Locate the cell with the specified text and output its [x, y] center coordinate. 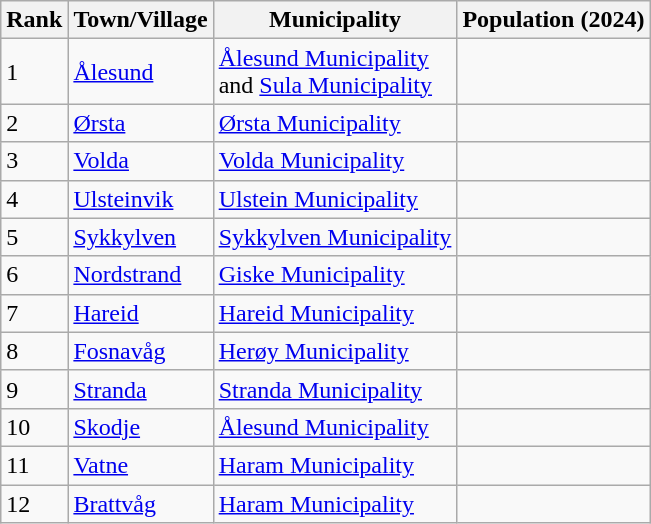
Population (2024) [554, 20]
Ulsteinvik [140, 199]
Stranda Municipality [335, 389]
9 [34, 389]
Vatne [140, 465]
5 [34, 237]
8 [34, 351]
Rank [34, 20]
Municipality [335, 20]
Fosnavåg [140, 351]
Ørsta Municipality [335, 123]
Giske Municipality [335, 275]
Ålesund Municipality [335, 427]
Skodje [140, 427]
Town/Village [140, 20]
Stranda [140, 389]
6 [34, 275]
12 [34, 503]
4 [34, 199]
Ålesund [140, 72]
Volda [140, 161]
Hareid [140, 313]
10 [34, 427]
Hareid Municipality [335, 313]
Ørsta [140, 123]
1 [34, 72]
Herøy Municipality [335, 351]
Brattvåg [140, 503]
Ulstein Municipality [335, 199]
Sykkylven [140, 237]
3 [34, 161]
Volda Municipality [335, 161]
2 [34, 123]
Nordstrand [140, 275]
7 [34, 313]
Sykkylven Municipality [335, 237]
11 [34, 465]
Ålesund Municipalityand Sula Municipality [335, 72]
